Pinpoint the cell where the given text exists, returning its (X, Y) midpoint coordinate. 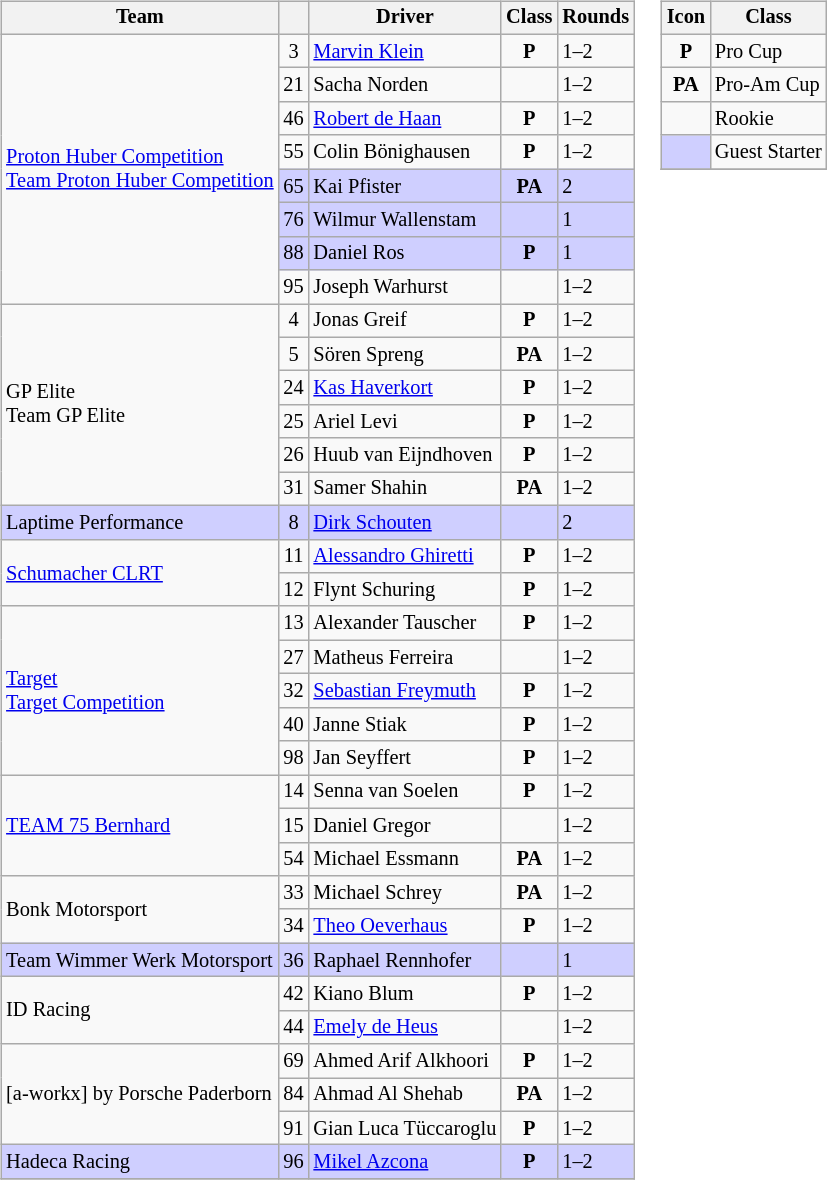
Senna van Soelen (406, 792)
95 (293, 287)
Huub van Eijndhoven (406, 455)
Jan Seyffert (406, 758)
Kiano Blum (406, 994)
Hadeca Racing (140, 1162)
24 (293, 388)
Daniel Gregor (406, 825)
3 (293, 51)
84 (293, 1095)
Icon (686, 18)
Driver (406, 18)
32 (293, 691)
Colin Bönighausen (406, 152)
Michael Schrey (406, 893)
Team Wimmer Werk Motorsport (140, 960)
21 (293, 85)
33 (293, 893)
Guest Starter (768, 152)
Kas Haverkort (406, 388)
27 (293, 657)
91 (293, 1128)
Sacha Norden (406, 85)
TEAM 75 Bernhard (140, 826)
Mikel Azcona (406, 1162)
Ahmad Al Shehab (406, 1095)
Daniel Ros (406, 253)
Proton Huber Competition Team Proton Huber Competition (140, 168)
Ahmed Arif Alkhoori (406, 1061)
12 (293, 590)
Michael Essmann (406, 859)
11 (293, 556)
46 (293, 119)
42 (293, 994)
Schumacher CLRT (140, 572)
31 (293, 489)
Raphael Rennhofer (406, 960)
Laptime Performance (140, 522)
Jonas Greif (406, 321)
55 (293, 152)
26 (293, 455)
Bonk Motorsport (140, 910)
Emely de Heus (406, 1027)
Pro-Am Cup (768, 85)
25 (293, 422)
Gian Luca Tüccaroglu (406, 1128)
76 (293, 220)
14 (293, 792)
36 (293, 960)
Kai Pfister (406, 186)
Dirk Schouten (406, 522)
88 (293, 253)
96 (293, 1162)
Team (140, 18)
Wilmur Wallenstam (406, 220)
Matheus Ferreira (406, 657)
40 (293, 724)
Target Target Competition (140, 690)
[a-workx] by Porsche Paderborn (140, 1094)
Janne Stiak (406, 724)
Rookie (768, 119)
34 (293, 926)
44 (293, 1027)
98 (293, 758)
54 (293, 859)
65 (293, 186)
Alessandro Ghiretti (406, 556)
Sören Spreng (406, 354)
Sebastian Freymuth (406, 691)
Pro Cup (768, 51)
Joseph Warhurst (406, 287)
Rounds (596, 18)
4 (293, 321)
13 (293, 623)
Robert de Haan (406, 119)
ID Racing (140, 1010)
8 (293, 522)
69 (293, 1061)
Theo Oeverhaus (406, 926)
Marvin Klein (406, 51)
GP Elite Team GP Elite (140, 405)
Flynt Schuring (406, 590)
Alexander Tauscher (406, 623)
Ariel Levi (406, 422)
5 (293, 354)
Samer Shahin (406, 489)
15 (293, 825)
